Pinpoint the cell where the given text exists, returning its [x, y] midpoint coordinate. 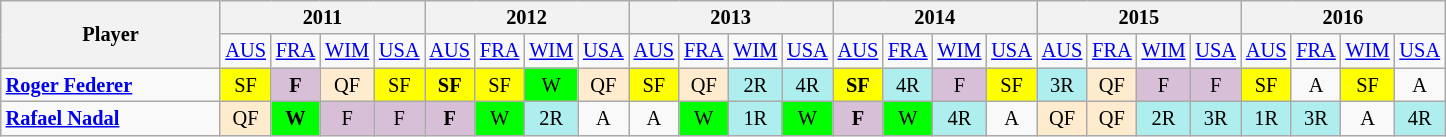
2016 [1343, 17]
Roger Federer [111, 85]
2012 [526, 17]
Player [111, 34]
Rafael Nadal [111, 118]
2014 [935, 17]
2013 [731, 17]
2011 [322, 17]
2015 [1139, 17]
